Output the (x, y) coordinate of the center of the cell containing the given text.  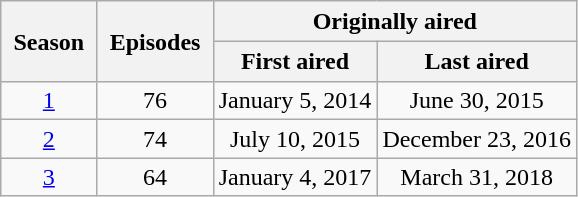
2 (49, 139)
64 (155, 177)
Originally aired (394, 21)
June 30, 2015 (477, 101)
74 (155, 139)
January 4, 2017 (295, 177)
July 10, 2015 (295, 139)
March 31, 2018 (477, 177)
Season (49, 42)
Last aired (477, 61)
First aired (295, 61)
76 (155, 101)
December 23, 2016 (477, 139)
3 (49, 177)
1 (49, 101)
Episodes (155, 42)
January 5, 2014 (295, 101)
